Determine the (x, y) coordinate at the center of the cell enclosing the given text.  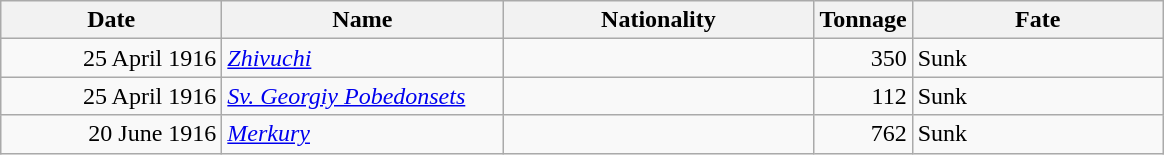
762 (863, 134)
Nationality (658, 20)
112 (863, 96)
20 June 1916 (112, 134)
Zhivuchi (362, 58)
Merkury (362, 134)
350 (863, 58)
Fate (1038, 20)
Name (362, 20)
Tonnage (863, 20)
Sv. Georgiy Pobedonsets (362, 96)
Date (112, 20)
